Return the (x, y) coordinate for the center point of the cell that contains the specified text.  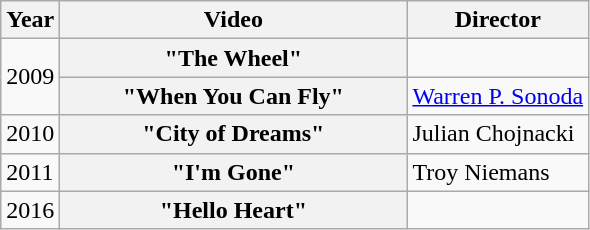
2011 (30, 172)
Troy Niemans (498, 172)
Julian Chojnacki (498, 134)
Warren P. Sonoda (498, 96)
"The Wheel" (234, 58)
"City of Dreams" (234, 134)
"I'm Gone" (234, 172)
"When You Can Fly" (234, 96)
2009 (30, 77)
Year (30, 20)
2016 (30, 210)
"Hello Heart" (234, 210)
Director (498, 20)
Video (234, 20)
2010 (30, 134)
